Locate the cell with the specified text and output its (x, y) center coordinate. 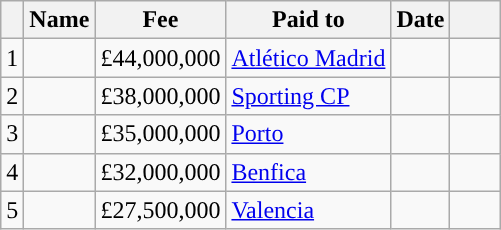
£35,000,000 (160, 134)
1 (12, 58)
£27,500,000 (160, 210)
Atlético Madrid (308, 58)
Date (420, 20)
3 (12, 134)
Paid to (308, 20)
Valencia (308, 210)
Name (60, 20)
Benfica (308, 172)
£38,000,000 (160, 96)
Sporting CP (308, 96)
4 (12, 172)
Porto (308, 134)
£44,000,000 (160, 58)
5 (12, 210)
£32,000,000 (160, 172)
2 (12, 96)
Fee (160, 20)
